Locate the cell with the specified text and output its [x, y] center coordinate. 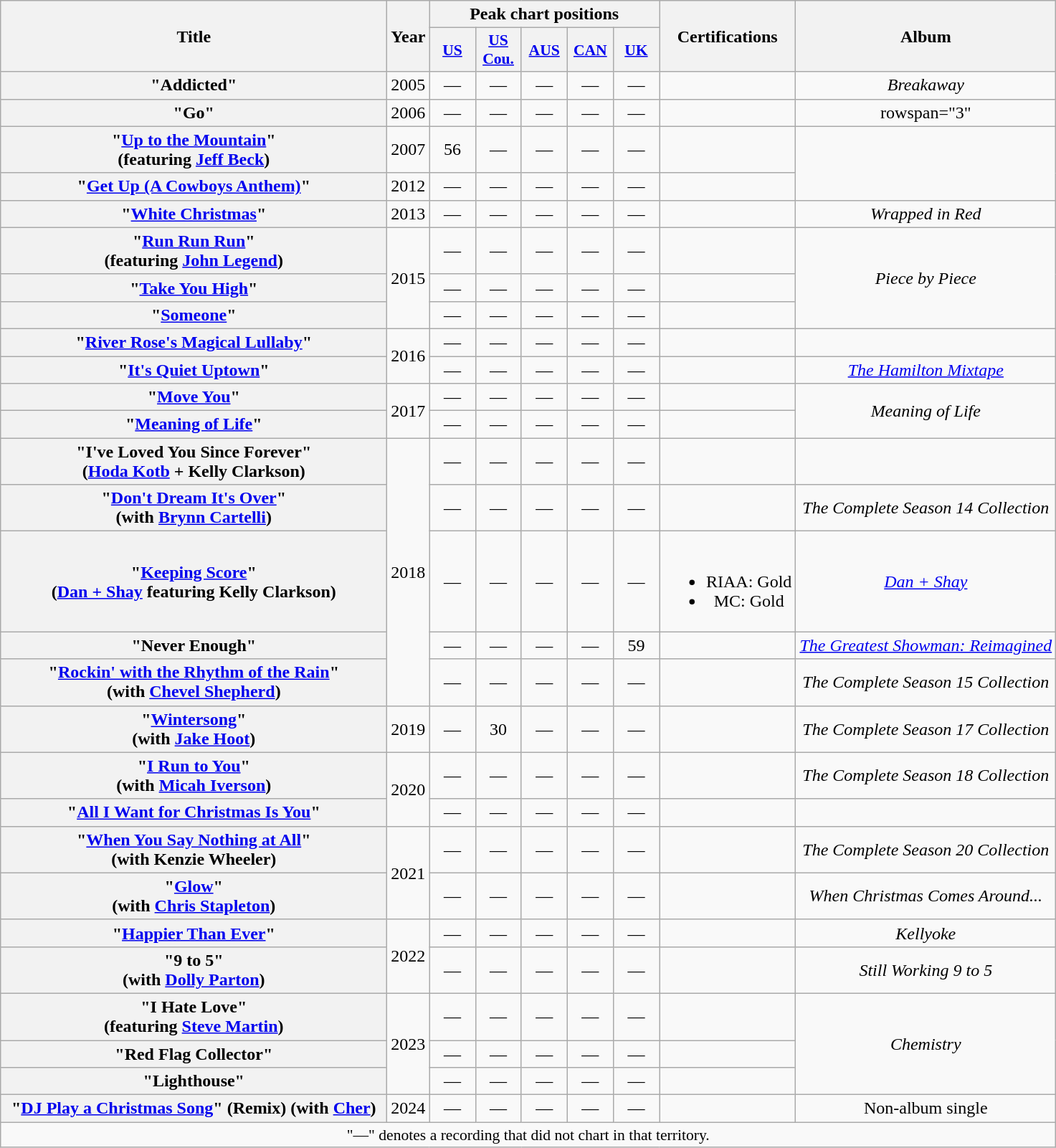
Wrapped in Red [926, 214]
Breakaway [926, 85]
30 [498, 729]
The Complete Season 20 Collection [926, 849]
"Don't Dream It's Over"(with Brynn Cartelli) [194, 508]
2005 [409, 85]
The Hamilton Mixtape [926, 369]
Piece by Piece [926, 278]
"Rockin' with the Rhythm of the Rain"(with Chevel Shepherd) [194, 683]
"Glow"(with Chris Stapleton) [194, 896]
The Complete Season 17 Collection [926, 729]
"Go" [194, 113]
"Keeping Score"(Dan + Shay featuring Kelly Clarkson) [194, 582]
AUS [544, 50]
"I've Loved You Since Forever"(Hoda Kotb + Kelly Clarkson) [194, 462]
Title [194, 36]
"9 to 5"(with Dolly Parton) [194, 969]
2021 [409, 873]
2022 [409, 957]
2019 [409, 729]
2020 [409, 789]
"Someone" [194, 315]
2006 [409, 113]
"Red Flag Collector" [194, 1053]
"DJ Play a Christmas Song" (Remix) (with Cher) [194, 1109]
"I Run to You"(with Micah Iverson) [194, 776]
"White Christmas" [194, 214]
"Addicted" [194, 85]
2024 [409, 1109]
rowspan="3" [926, 113]
2018 [409, 572]
The Complete Season 15 Collection [926, 683]
2013 [409, 214]
"It's Quiet Uptown" [194, 369]
59 [636, 645]
"River Rose's Magical Lullaby" [194, 342]
Year [409, 36]
"—" denotes a recording that did not chart in that territory. [528, 1135]
Kellyoke [926, 933]
"Meaning of Life" [194, 424]
US [452, 50]
Dan + Shay [926, 582]
The Greatest Showman: Reimagined [926, 645]
"Wintersong"(with Jake Hoot) [194, 729]
The Complete Season 14 Collection [926, 508]
"Happier Than Ever" [194, 933]
Still Working 9 to 5 [926, 969]
"Up to the Mountain"(featuring Jeff Beck) [194, 149]
"When You Say Nothing at All"(with Kenzie Wheeler) [194, 849]
"Run Run Run"(featuring John Legend) [194, 251]
"All I Want for Christmas Is You" [194, 812]
2007 [409, 149]
Certifications [728, 36]
"I Hate Love" (featuring Steve Martin) [194, 1017]
56 [452, 149]
Chemistry [926, 1044]
2017 [409, 411]
Non-album single [926, 1109]
CAN [590, 50]
RIAA: GoldMC: Gold [728, 582]
"Never Enough" [194, 645]
"Get Up (A Cowboys Anthem)" [194, 186]
2023 [409, 1044]
When Christmas Comes Around... [926, 896]
2012 [409, 186]
USCou. [498, 50]
2015 [409, 278]
Album [926, 36]
"Move You" [194, 397]
"Take You High" [194, 288]
Peak chart positions [545, 14]
"Lighthouse" [194, 1081]
2016 [409, 356]
UK [636, 50]
The Complete Season 18 Collection [926, 776]
Meaning of Life [926, 411]
